Find where the given text appears and provide that cell's center as [X, Y] coordinate. 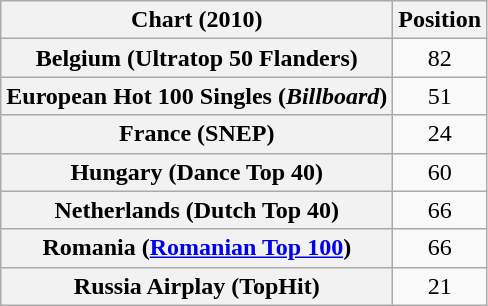
Russia Airplay (TopHit) [197, 286]
60 [440, 172]
51 [440, 96]
Position [440, 20]
82 [440, 58]
21 [440, 286]
European Hot 100 Singles (Billboard) [197, 96]
France (SNEP) [197, 134]
Hungary (Dance Top 40) [197, 172]
Romania (Romanian Top 100) [197, 248]
24 [440, 134]
Belgium (Ultratop 50 Flanders) [197, 58]
Chart (2010) [197, 20]
Netherlands (Dutch Top 40) [197, 210]
